Provide the [x, y] coordinate of the cell's center where the given text is located.  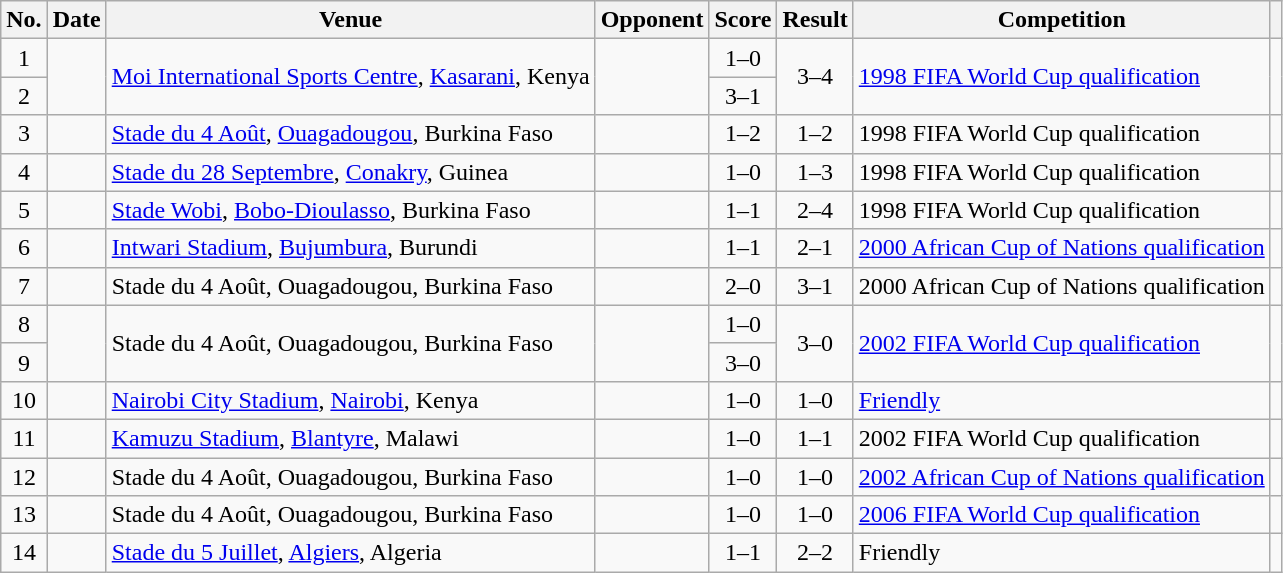
Result [815, 20]
Competition [1062, 20]
3–4 [815, 77]
11 [24, 438]
Opponent [652, 20]
14 [24, 553]
9 [24, 362]
12 [24, 477]
Kamuzu Stadium, Blantyre, Malawi [350, 438]
Stade du 28 Septembre, Conakry, Guinea [350, 172]
Nairobi City Stadium, Nairobi, Kenya [350, 400]
5 [24, 210]
Stade Wobi, Bobo-Dioulasso, Burkina Faso [350, 210]
Moi International Sports Centre, Kasarani, Kenya [350, 77]
2002 African Cup of Nations qualification [1062, 477]
3 [24, 134]
10 [24, 400]
No. [24, 20]
4 [24, 172]
2–1 [815, 248]
2–2 [815, 553]
13 [24, 515]
Score [743, 20]
Stade du 5 Juillet, Algiers, Algeria [350, 553]
2006 FIFA World Cup qualification [1062, 515]
Intwari Stadium, Bujumbura, Burundi [350, 248]
8 [24, 324]
2 [24, 96]
Venue [350, 20]
6 [24, 248]
7 [24, 286]
1 [24, 58]
Date [76, 20]
2–0 [743, 286]
1–3 [815, 172]
2–4 [815, 210]
